Output the (X, Y) coordinate of the center of the cell containing the given text.  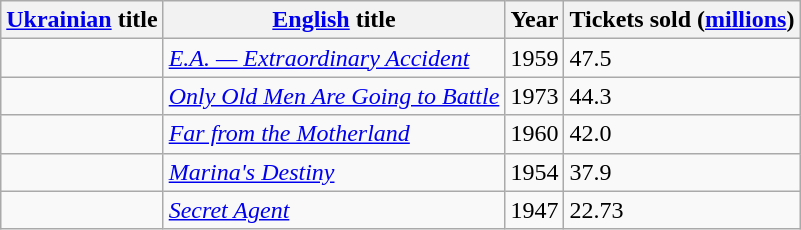
Far from the Motherland (334, 134)
37.9 (682, 172)
English title (334, 20)
Only Old Men Are Going to Battle (334, 96)
Secret Agent (334, 210)
44.3 (682, 96)
Year (534, 20)
Marina's Destiny (334, 172)
1947 (534, 210)
E.A. — Extraordinary Accident (334, 58)
1960 (534, 134)
1973 (534, 96)
1954 (534, 172)
Tickets sold (millions) (682, 20)
22.73 (682, 210)
1959 (534, 58)
42.0 (682, 134)
Ukrainian title (82, 20)
47.5 (682, 58)
